Scan for the cell matching the given text and deliver its (X, Y) coordinate at center. 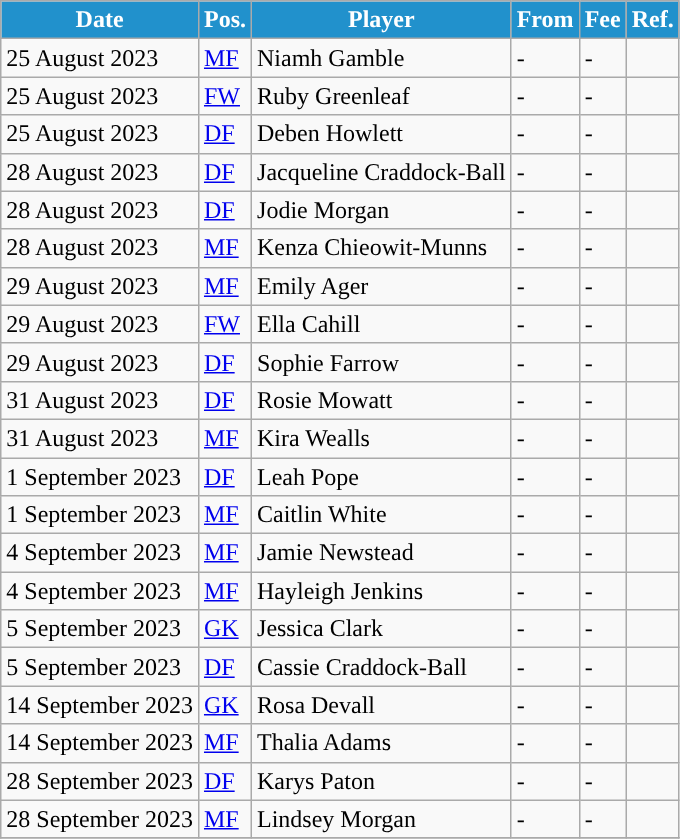
Thalia Adams (382, 743)
Ruby Greenleaf (382, 96)
Date (100, 20)
Hayleigh Jenkins (382, 591)
Rosa Devall (382, 705)
Jessica Clark (382, 629)
Player (382, 20)
Sophie Farrow (382, 362)
Rosie Mowatt (382, 400)
Leah Pope (382, 477)
Jacqueline Craddock-Ball (382, 172)
Niamh Gamble (382, 58)
Ref. (652, 20)
Kira Wealls (382, 438)
Kenza Chieowit-Munns (382, 248)
Lindsey Morgan (382, 819)
Ella Cahill (382, 324)
Fee (602, 20)
Pos. (224, 20)
Deben Howlett (382, 134)
Jodie Morgan (382, 210)
Jamie Newstead (382, 553)
Cassie Craddock-Ball (382, 667)
From (545, 20)
Caitlin White (382, 515)
Karys Paton (382, 781)
Emily Ager (382, 286)
